Extract the [x, y] coordinate from the center of the cell holding the provided text.  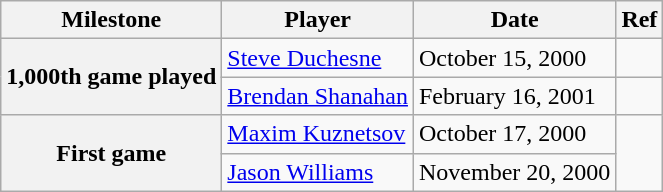
Steve Duchesne [318, 58]
Brendan Shanahan [318, 96]
Date [514, 20]
November 20, 2000 [514, 172]
First game [112, 153]
Ref [640, 20]
1,000th game played [112, 77]
Maxim Kuznetsov [318, 134]
Jason Williams [318, 172]
Player [318, 20]
Milestone [112, 20]
February 16, 2001 [514, 96]
October 15, 2000 [514, 58]
October 17, 2000 [514, 134]
